Determine the (x, y) coordinate at the center of the cell enclosing the given text.  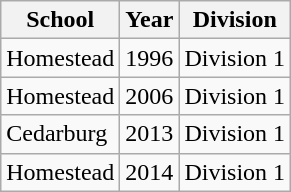
School (60, 20)
Cedarburg (60, 134)
2006 (150, 96)
2014 (150, 172)
2013 (150, 134)
Year (150, 20)
Division (235, 20)
1996 (150, 58)
